Detect which cell encompasses the target text, then output its [x, y] center coordinate. 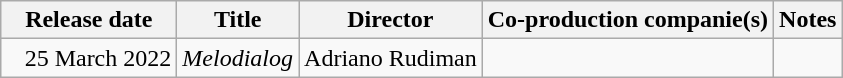
25 March 2022 [89, 58]
Co-production companie(s) [628, 20]
Title [238, 20]
Notes [808, 20]
Adriano Rudiman [391, 58]
Melodialog [238, 58]
Director [391, 20]
Release date [89, 20]
